Extract the [X, Y] coordinate from the center of the cell holding the provided text.  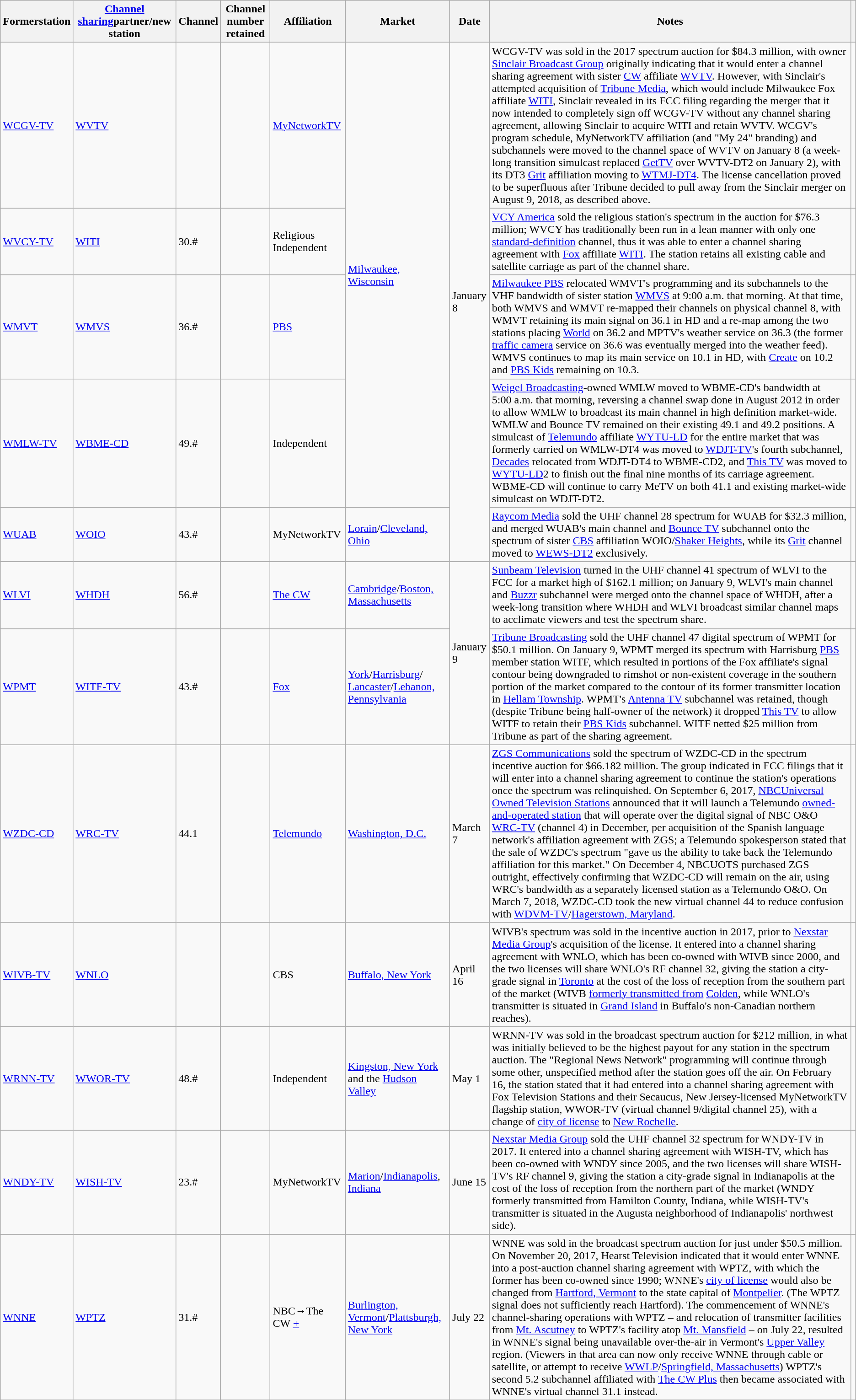
Lorain/Cleveland, Ohio [397, 534]
July 22 [470, 1317]
WMVT [37, 327]
January 9 [470, 653]
April 16 [470, 974]
Affiliation [308, 21]
36.# [198, 327]
March 7 [470, 833]
WRNN-TV [37, 1078]
WISH-TV [124, 1182]
Washington, D.C. [397, 833]
WVTV [124, 125]
WPTZ [124, 1317]
June 15 [470, 1182]
23.# [198, 1182]
56.# [198, 595]
WLVI [37, 595]
WNLO [124, 974]
WNDY-TV [37, 1182]
May 1 [470, 1078]
WITF-TV [124, 687]
WIVB-TV [37, 974]
WWOR-TV [124, 1078]
Fox [308, 687]
WPMT [37, 687]
WITI [124, 241]
Notes [670, 21]
Marion/Indianapolis, Indiana [397, 1182]
NBC→The CW + [308, 1317]
WBME-CD [124, 443]
Channel [198, 21]
49.# [198, 443]
Channel number retained [246, 21]
Formerstation [37, 21]
Kingston, New York and the Hudson Valley [397, 1078]
WOIO [124, 534]
WUAB [37, 534]
WRC-TV [124, 833]
48.# [198, 1078]
Date [470, 21]
WCGV-TV [37, 125]
The CW [308, 595]
Market [397, 21]
Cambridge/Boston, Massachusetts [397, 595]
WMLW-TV [37, 443]
44.1 [198, 833]
CBS [308, 974]
WVCY-TV [37, 241]
Channel sharingpartner/new station [124, 21]
Milwaukee, Wisconsin [397, 275]
PBS [308, 327]
WZDC-CD [37, 833]
January 8 [470, 302]
31.# [198, 1317]
Telemundo [308, 833]
York/Harrisburg/Lancaster/Lebanon, Pennsylvania [397, 687]
Buffalo, New York [397, 974]
WNNE [37, 1317]
WHDH [124, 595]
Burlington, Vermont/Plattsburgh, New York [397, 1317]
WMVS [124, 327]
30.# [198, 241]
Religious Independent [308, 241]
